Scan for the cell matching the given text and deliver its (X, Y) coordinate at center. 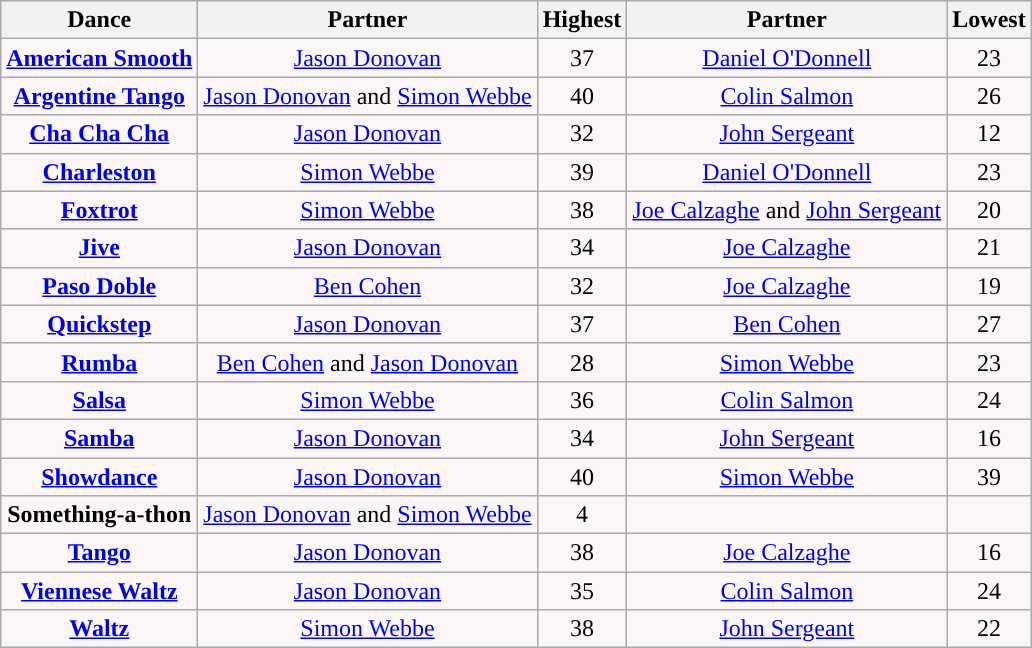
Samba (100, 438)
American Smooth (100, 58)
Rumba (100, 362)
4 (582, 515)
Tango (100, 553)
Argentine Tango (100, 96)
Lowest (989, 20)
12 (989, 134)
Jive (100, 248)
Joe Calzaghe and John Sergeant (787, 210)
Highest (582, 20)
27 (989, 324)
26 (989, 96)
Waltz (100, 629)
35 (582, 591)
Quickstep (100, 324)
Viennese Waltz (100, 591)
19 (989, 286)
20 (989, 210)
Showdance (100, 477)
Ben Cohen and Jason Donovan (368, 362)
Salsa (100, 400)
Something-a-thon (100, 515)
Foxtrot (100, 210)
36 (582, 400)
Charleston (100, 172)
22 (989, 629)
Paso Doble (100, 286)
28 (582, 362)
21 (989, 248)
Dance (100, 20)
Cha Cha Cha (100, 134)
